Pinpoint the cell where the given text exists, returning its [x, y] midpoint coordinate. 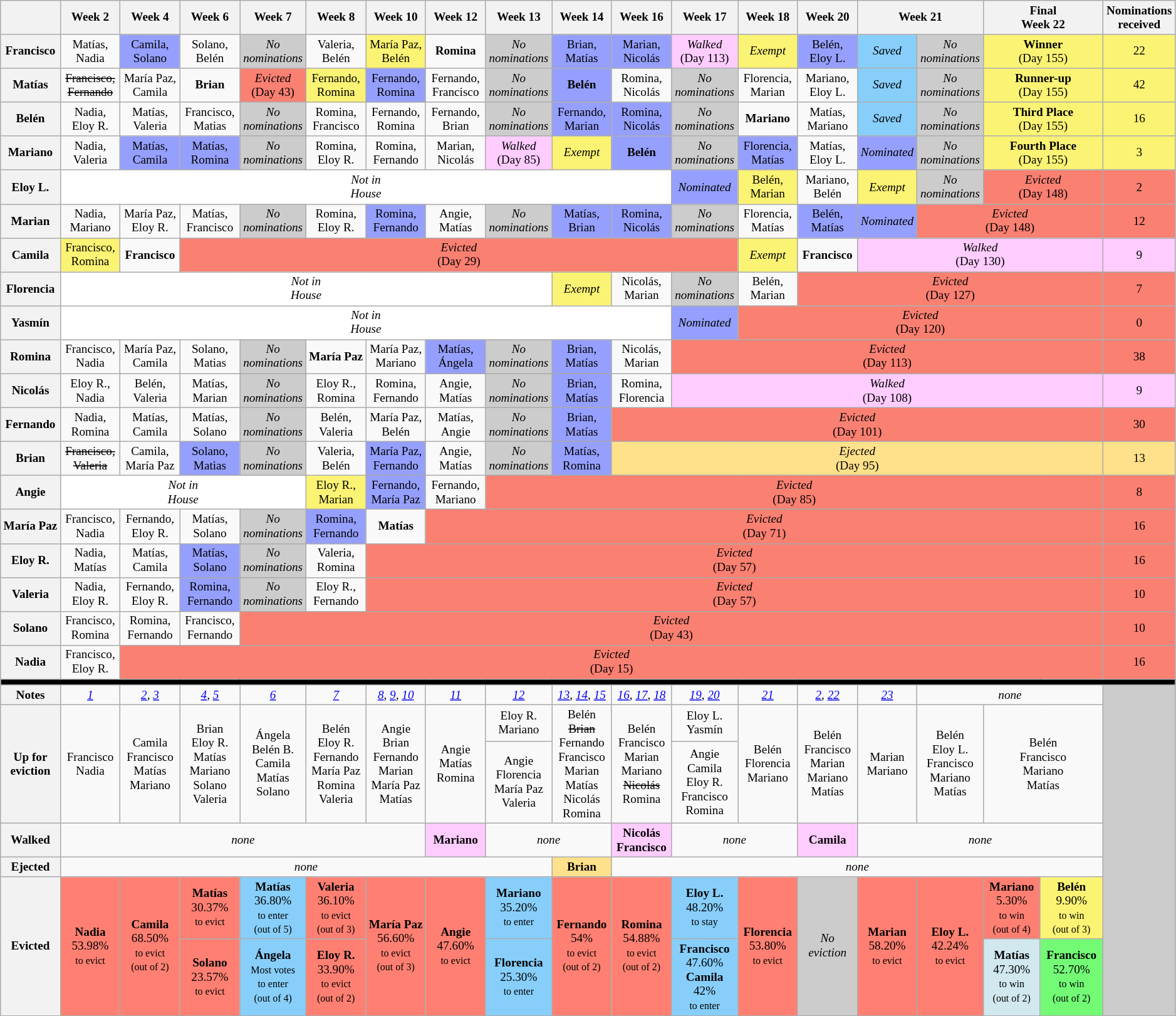
Eloy R.,Nadia [90, 390]
María Paz,Eloy R. [150, 221]
38 [1139, 357]
2 [1139, 187]
Solano23.57%to evict [209, 977]
Francisco,Eloy R. [90, 662]
2, 3 [150, 694]
Francisco,Matias [209, 119]
AngieMatíasRomina [455, 763]
Evicted(Day 71) [764, 526]
Week 17 [705, 18]
Valeria,Romina [336, 560]
AngieFlorenciaMaría PazValeria [519, 782]
Walked [30, 840]
AngieCamilaEloy R.FranciscoRomina [705, 782]
BelénEloy L.FranciscoMarianoMatías [950, 763]
Florencia [30, 289]
Up foreviction [30, 763]
Matías,Mariano [827, 119]
13 [1139, 458]
ÁngelaMost votesto enter(out of 4) [273, 977]
Week 6 [209, 18]
Week 2 [90, 18]
Evicted(Day 120) [921, 323]
Florencia25.30%to enter [519, 977]
Matías,Francisco [209, 221]
FinalWeek 22 [1043, 18]
Belén9.90%to win(out of 3) [1071, 908]
ÁngelaBelén B.CamilaMatíasSolano [273, 763]
Fernando,Brian [455, 119]
Camila68.50%to evict(out of 2) [150, 946]
Fernando,María Paz [396, 493]
Ejected [30, 867]
María Paz,Fernando [396, 458]
Matías,Angie [455, 424]
Nadia,Matías [90, 560]
Nadia,Romina [90, 424]
Solano,Belén [209, 51]
Evicted(Day 15) [611, 662]
Angie47.60%to evict [455, 946]
Eloy R. [30, 560]
Evicted(Day 29) [459, 255]
Evicted(Day 113) [887, 357]
Eloy R.,Fernando [336, 594]
Matías,Ángela [455, 357]
Romina,Florencia [642, 390]
Eloy L.42.24%to evict [950, 946]
Fourth Place(Day 155) [1043, 153]
Eloy R.,Romina [336, 390]
Nadia [30, 662]
María Paz56.60%to evict(out of 3) [396, 946]
BrianEloy R.MatíasMarianoSolanoValeria [209, 763]
Walked(Day 130) [980, 255]
Matías30.37%to evict [209, 908]
Yasmín [30, 323]
BelénFranciscoMarianoMatías [1043, 763]
Fernando,Francisco [455, 85]
Fernando,Mariano [455, 493]
BelénFranciscoMarianMarianoNicolásRomina [642, 763]
Notes [30, 694]
NicolásFrancisco [642, 840]
Eloy R.,Marian [336, 493]
Week 7 [273, 18]
Angie [30, 493]
4, 5 [209, 694]
Matías47.30%to win(out of 2) [1011, 977]
Fernando [30, 424]
Belén,Eloy L. [827, 51]
Matías,Eloy L. [827, 153]
MarianMariano [887, 763]
Eloy L. [30, 187]
Eloy L.48.20%to stay [705, 908]
Francisco52.70%to win(out of 2) [1071, 977]
Week 10 [396, 18]
Florencia,Marian [768, 85]
Matías,Marian [209, 390]
1 [90, 694]
Nadia53.98%to evict [90, 946]
Mariano,Eloy L. [827, 85]
Matías,Valeria [150, 119]
2, 22 [827, 694]
FranciscoNadia [90, 763]
Francisco47.60%Camila42%to enter [705, 977]
Winner(Day 155) [1043, 51]
Eloy L.Yasmín [705, 723]
Walked(Day 113) [705, 51]
Walked(Day 85) [519, 153]
19, 20 [705, 694]
11 [455, 694]
Evicted(Day 127) [950, 289]
Mariano35.20%to enter [519, 908]
Matías,Nadia [90, 51]
Week 14 [581, 18]
8 [1139, 493]
Nadia,Mariano [90, 221]
Matías,Brian [581, 221]
Walked(Day 108) [887, 390]
Camila,Solano [150, 51]
BelénFlorenciaMariano [768, 763]
AngieBrianFernandoMarianMaría PazMatías [396, 763]
Valeria [30, 594]
BelénFranciscoMarianMarianoMatías [827, 763]
María Paz,Mariano [396, 357]
Mariano5.30%to win(out of 4) [1011, 908]
Romina,Francisco [336, 119]
Runner-up(Day 155) [1043, 85]
Nicolás [30, 390]
BelénBrianFernandoFranciscoMarianMatíasNicolásRomina [581, 763]
23 [887, 694]
Fernando54%to evict(out of 2) [581, 946]
Matías36.80%to enter(out of 5) [273, 908]
21 [768, 694]
6 [273, 694]
Evicted(Day 101) [857, 424]
Camila,María Paz [150, 458]
Mariano,Belén [827, 187]
42 [1139, 85]
16, 17, 18 [642, 694]
Week 16 [642, 18]
Week 8 [336, 18]
Evicted [30, 946]
Week 13 [519, 18]
Solano [30, 628]
3 [1139, 153]
Evicted(Day 85) [794, 493]
8, 9, 10 [396, 694]
CamilaFranciscoMatíasMariano [150, 763]
Eloy R.Mariano [519, 723]
Marian58.20%to evict [887, 946]
22 [1139, 51]
Florencia53.80%to evict [768, 946]
13, 14, 15 [581, 694]
Nominationsreceived [1139, 18]
Third Place(Day 155) [1043, 119]
BelénEloy R.FernandoMaría PazRominaValeria [336, 763]
Week 20 [827, 18]
Week 4 [150, 18]
30 [1139, 424]
Week 21 [920, 18]
Eloy R.33.90%to evict(out of 2) [336, 977]
0 [1139, 323]
Week 12 [455, 18]
Marian [30, 221]
Fernando,Marian [581, 119]
Nadia,Valeria [90, 153]
Romina54.88%to evict(out of 2) [642, 946]
Belén,Matías [827, 221]
Ejected(Day 95) [857, 458]
Week 18 [768, 18]
Francisco,Valeria [90, 458]
Valeria36.10%to evict(out of 3) [336, 908]
Noeviction [827, 946]
